Provide the [x, y] coordinate of the cell's center where the given text is located.  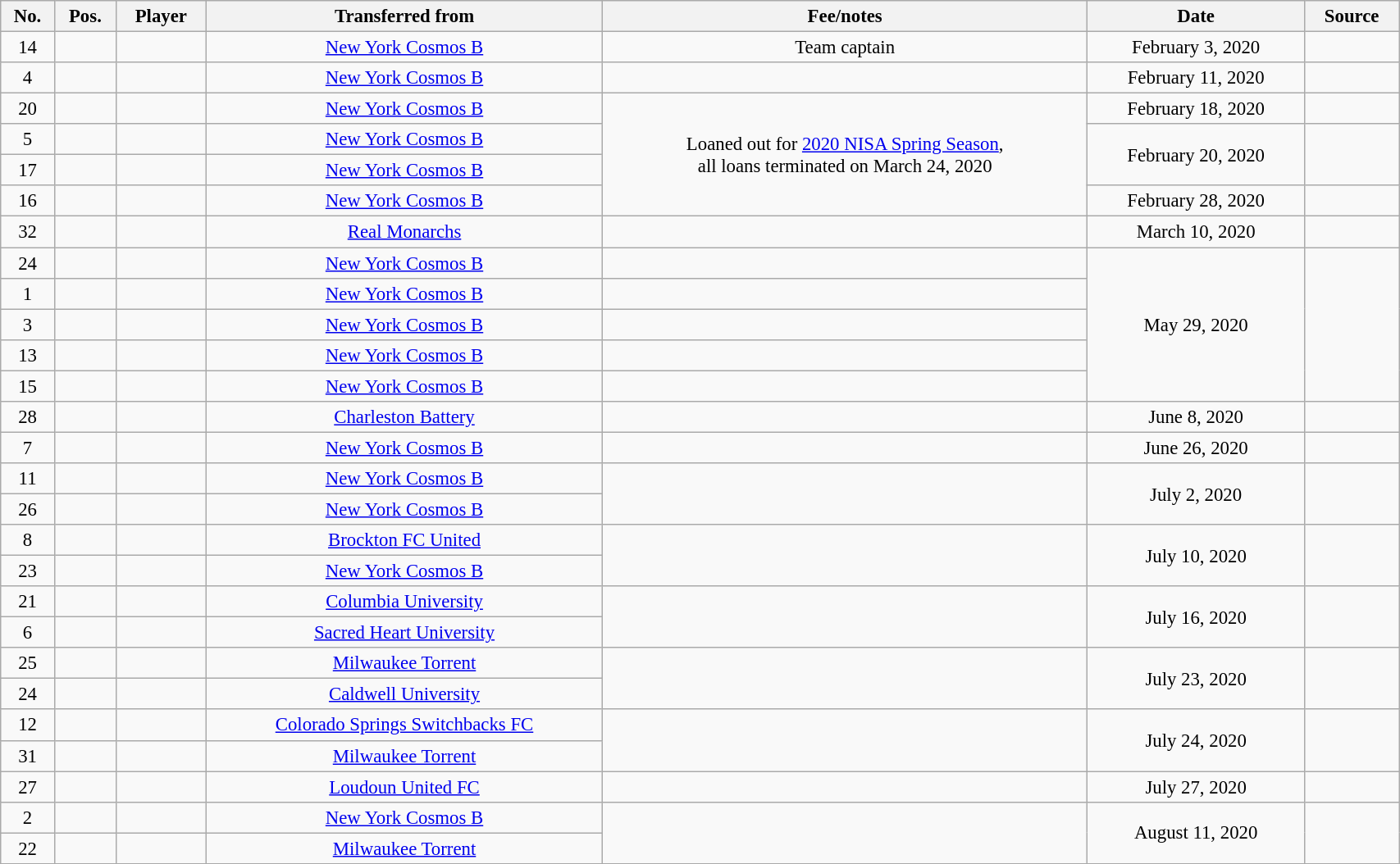
February 11, 2020 [1196, 78]
August 11, 2020 [1196, 833]
2 [28, 817]
July 24, 2020 [1196, 741]
21 [28, 602]
15 [28, 386]
Charleston Battery [404, 417]
Brockton FC United [404, 540]
Transferred from [404, 16]
June 26, 2020 [1196, 448]
3 [28, 325]
July 23, 2020 [1196, 679]
27 [28, 787]
February 20, 2020 [1196, 154]
22 [28, 848]
28 [28, 417]
Real Monarchs [404, 232]
17 [28, 171]
32 [28, 232]
Source [1352, 16]
1 [28, 293]
25 [28, 663]
4 [28, 78]
14 [28, 48]
July 10, 2020 [1196, 556]
7 [28, 448]
May 29, 2020 [1196, 325]
Loaned out for 2020 NISA Spring Season,all loans terminated on March 24, 2020 [845, 155]
July 27, 2020 [1196, 787]
Team captain [845, 48]
July 16, 2020 [1196, 616]
Pos. [85, 16]
12 [28, 725]
26 [28, 509]
March 10, 2020 [1196, 232]
February 3, 2020 [1196, 48]
Columbia University [404, 602]
23 [28, 571]
Player [161, 16]
16 [28, 201]
February 28, 2020 [1196, 201]
February 18, 2020 [1196, 109]
July 2, 2020 [1196, 493]
31 [28, 756]
No. [28, 16]
8 [28, 540]
11 [28, 479]
Caldwell University [404, 694]
Date [1196, 16]
6 [28, 633]
Fee/notes [845, 16]
20 [28, 109]
Colorado Springs Switchbacks FC [404, 725]
Sacred Heart University [404, 633]
13 [28, 355]
Loudoun United FC [404, 787]
5 [28, 139]
June 8, 2020 [1196, 417]
